Extract the (x, y) coordinate from the center of the cell holding the provided text.  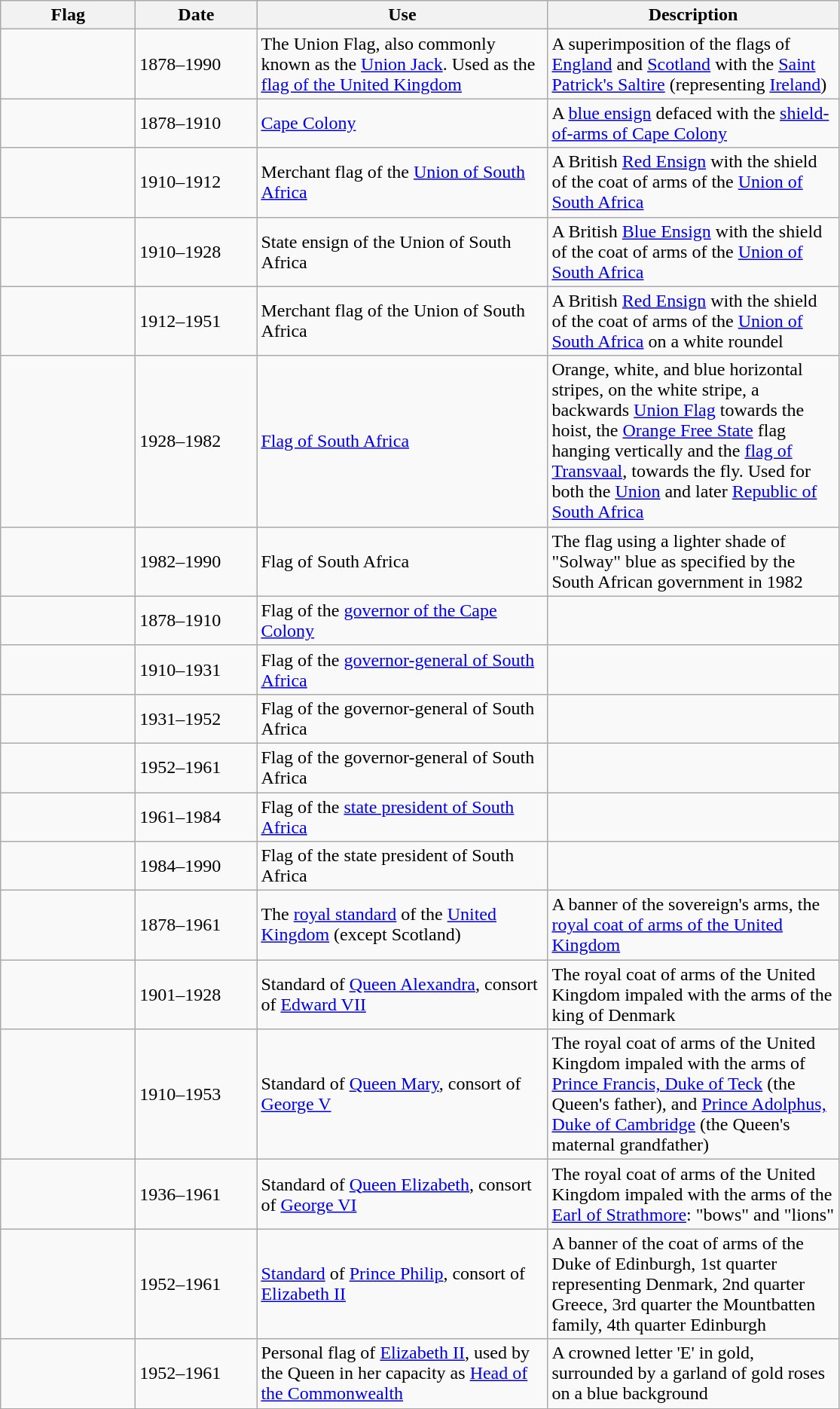
A crowned letter 'E' in gold, surrounded by a garland of gold roses on a blue background (693, 1374)
Flag of the governor of the Cape Colony (402, 621)
The royal standard of the United Kingdom (except Scotland) (402, 925)
The royal coat of arms of the United Kingdom impaled with the arms of the Earl of Strathmore: "bows" and "lions" (693, 1194)
Date (196, 15)
Flag (68, 15)
1931–1952 (196, 719)
The flag using a lighter shade of "Solway" blue as specified by the South African government in 1982 (693, 561)
1910–1928 (196, 252)
1910–1953 (196, 1094)
A banner of the sovereign's arms, the royal coat of arms of the United Kingdom (693, 925)
A British Blue Ensign with the shield of the coat of arms of the Union of South Africa (693, 252)
1910–1931 (196, 669)
Standard of Queen Alexandra, consort of Edward VII (402, 995)
1910–1912 (196, 182)
Standard of Prince Philip, consort of Elizabeth II (402, 1284)
Standard of Queen Elizabeth, consort of George VI (402, 1194)
The Union Flag, also commonly known as the Union Jack. Used as the flag of the United Kingdom (402, 64)
Use (402, 15)
Cape Colony (402, 124)
1961–1984 (196, 817)
Personal flag of Elizabeth II, used by the Queen in her capacity as Head of the Commonwealth (402, 1374)
1936–1961 (196, 1194)
1901–1928 (196, 995)
A blue ensign defaced with the shield-of-arms of Cape Colony (693, 124)
The royal coat of arms of the United Kingdom impaled with the arms of the king of Denmark (693, 995)
1878–1961 (196, 925)
A British Red Ensign with the shield of the coat of arms of the Union of South Africa (693, 182)
A superimposition of the flags of England and Scotland with the Saint Patrick's Saltire (representing Ireland) (693, 64)
1912–1951 (196, 321)
State ensign of the Union of South Africa (402, 252)
1928–1982 (196, 442)
Standard of Queen Mary, consort of George V (402, 1094)
A British Red Ensign with the shield of the coat of arms of the Union of South Africa on a white roundel (693, 321)
1878–1990 (196, 64)
1984–1990 (196, 866)
Description (693, 15)
1982–1990 (196, 561)
